Determine the [x, y] coordinate at the center of the cell enclosing the given text.  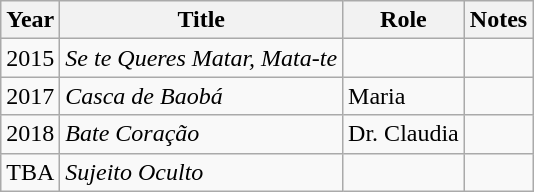
2017 [30, 96]
Notes [498, 20]
Casca de Baobá [202, 96]
Role [404, 20]
2015 [30, 58]
Sujeito Oculto [202, 172]
Maria [404, 96]
Se te Queres Matar, Mata-te [202, 58]
Dr. Claudia [404, 134]
2018 [30, 134]
TBA [30, 172]
Year [30, 20]
Bate Coração [202, 134]
Title [202, 20]
